Pinpoint the cell where the given text exists, returning its (X, Y) midpoint coordinate. 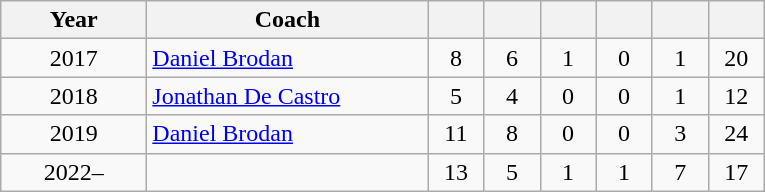
2018 (74, 96)
2017 (74, 58)
Year (74, 20)
20 (736, 58)
Coach (288, 20)
24 (736, 134)
6 (512, 58)
17 (736, 172)
3 (680, 134)
4 (512, 96)
2022– (74, 172)
12 (736, 96)
Jonathan De Castro (288, 96)
13 (456, 172)
2019 (74, 134)
11 (456, 134)
7 (680, 172)
